Extract the [X, Y] coordinate from the center of the cell holding the provided text.  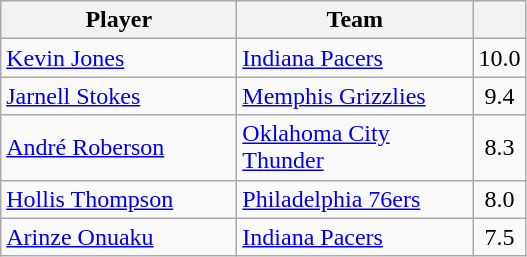
Memphis Grizzlies [355, 96]
10.0 [500, 58]
7.5 [500, 237]
8.0 [500, 199]
Oklahoma City Thunder [355, 148]
Arinze Onuaku [119, 237]
Player [119, 20]
Philadelphia 76ers [355, 199]
Jarnell Stokes [119, 96]
André Roberson [119, 148]
8.3 [500, 148]
Kevin Jones [119, 58]
9.4 [500, 96]
Team [355, 20]
Hollis Thompson [119, 199]
